Search for the cell housing the specified text and yield its [X, Y] center coordinate. 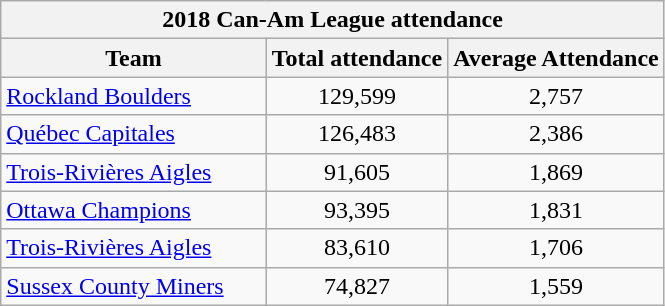
1,831 [556, 210]
Rockland Boulders [134, 96]
Sussex County Miners [134, 286]
Québec Capitales [134, 134]
129,599 [357, 96]
Total attendance [357, 58]
74,827 [357, 286]
1,559 [556, 286]
2,386 [556, 134]
91,605 [357, 172]
1,869 [556, 172]
Team [134, 58]
2,757 [556, 96]
83,610 [357, 248]
Ottawa Champions [134, 210]
126,483 [357, 134]
2018 Can-Am League attendance [332, 20]
93,395 [357, 210]
1,706 [556, 248]
Average Attendance [556, 58]
